Determine the [x, y] coordinate at the center of the cell enclosing the given text.  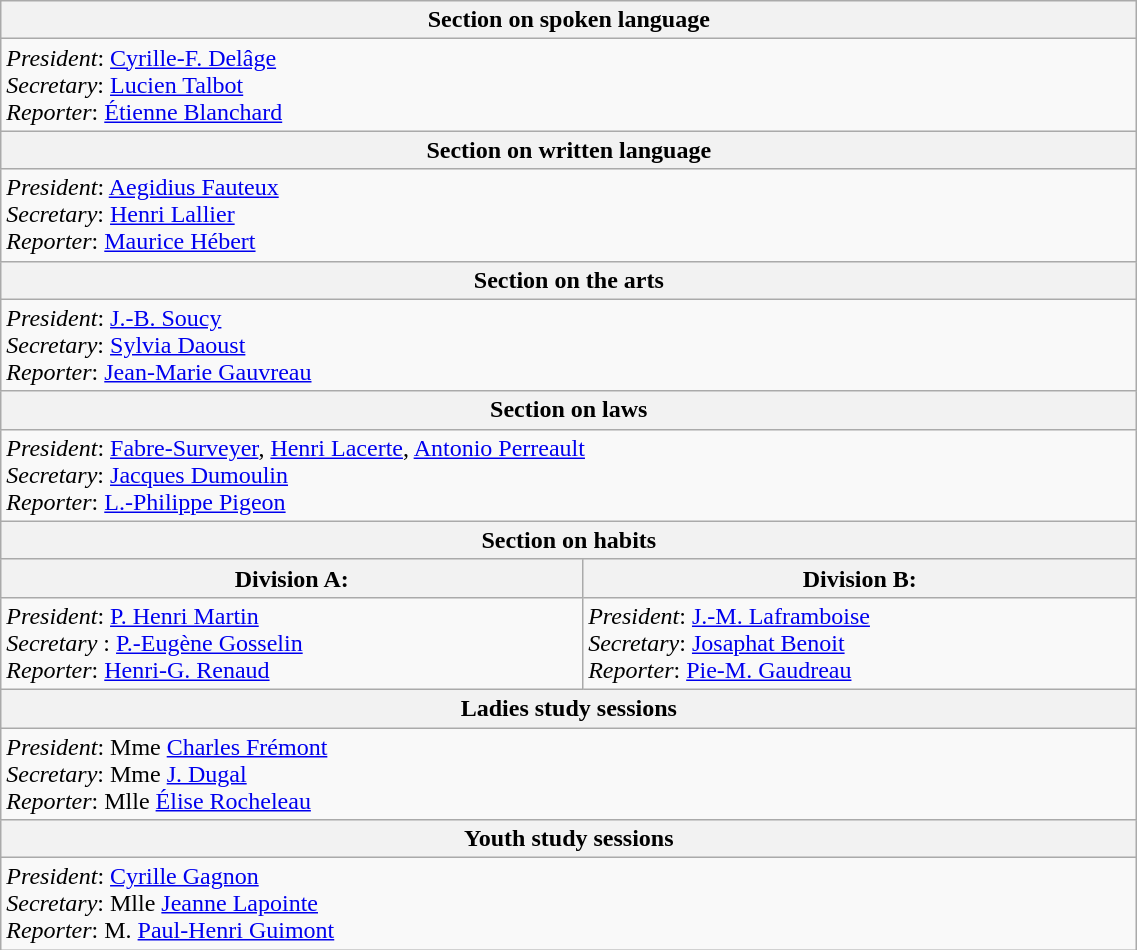
Section on spoken language [569, 20]
President: P. Henri Martin Secretary : P.-Eugène Gosselin Reporter: Henri-G. Renaud [292, 643]
President: Aegidius Fauteux Secretary: Henri Lallier Reporter: Maurice Hébert [569, 215]
President: J.-B. Soucy Secretary: Sylvia Daoust Reporter: Jean-Marie Gauvreau [569, 345]
President: J.-M. Laframboise Secretary: Josaphat Benoit Reporter: Pie-M. Gaudreau [860, 643]
President: Cyrille Gagnon Secretary: Mlle Jeanne Lapointe Reporter: M. Paul-Henri Guimont [569, 904]
President: Cyrille-F. Delâge Secretary: Lucien Talbot Reporter: Étienne Blanchard [569, 85]
President: Fabre-Surveyer, Henri Lacerte, Antonio Perreault Secretary: Jacques Dumoulin Reporter: L.-Philippe Pigeon [569, 475]
Section on the arts [569, 280]
Youth study sessions [569, 839]
Section on habits [569, 540]
Division A: [292, 578]
Section on written language [569, 150]
President: Mme Charles Frémont Secretary: Mme J. Dugal Reporter: Mlle Élise Rocheleau [569, 774]
Section on laws [569, 410]
Ladies study sessions [569, 708]
Division B: [860, 578]
